For the text-containing cell, return its midpoint in [x, y] coordinate format. 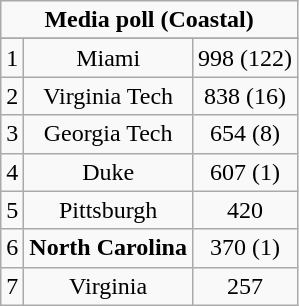
838 (16) [244, 96]
654 (8) [244, 134]
3 [12, 134]
607 (1) [244, 172]
370 (1) [244, 248]
6 [12, 248]
Media poll (Coastal) [150, 20]
Duke [108, 172]
North Carolina [108, 248]
Georgia Tech [108, 134]
420 [244, 210]
Pittsburgh [108, 210]
Virginia Tech [108, 96]
Virginia [108, 286]
4 [12, 172]
998 (122) [244, 58]
Miami [108, 58]
7 [12, 286]
257 [244, 286]
1 [12, 58]
2 [12, 96]
5 [12, 210]
